Return the [X, Y] coordinate for the center point of the cell that contains the specified text.  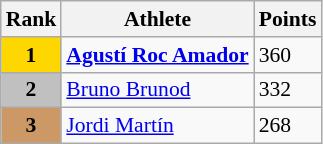
360 [288, 55]
Jordi Martín [157, 126]
Athlete [157, 19]
3 [32, 126]
1 [32, 55]
Agustí Roc Amador [157, 55]
332 [288, 90]
Rank [32, 19]
268 [288, 126]
2 [32, 90]
Points [288, 19]
Bruno Brunod [157, 90]
